Extract the [X, Y] coordinate from the center of the cell holding the provided text.  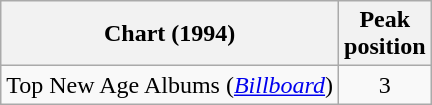
3 [385, 85]
Peakposition [385, 34]
Top New Age Albums (Billboard) [170, 85]
Chart (1994) [170, 34]
